From the cell containing the given text, extract its center point as (x, y) coordinate. 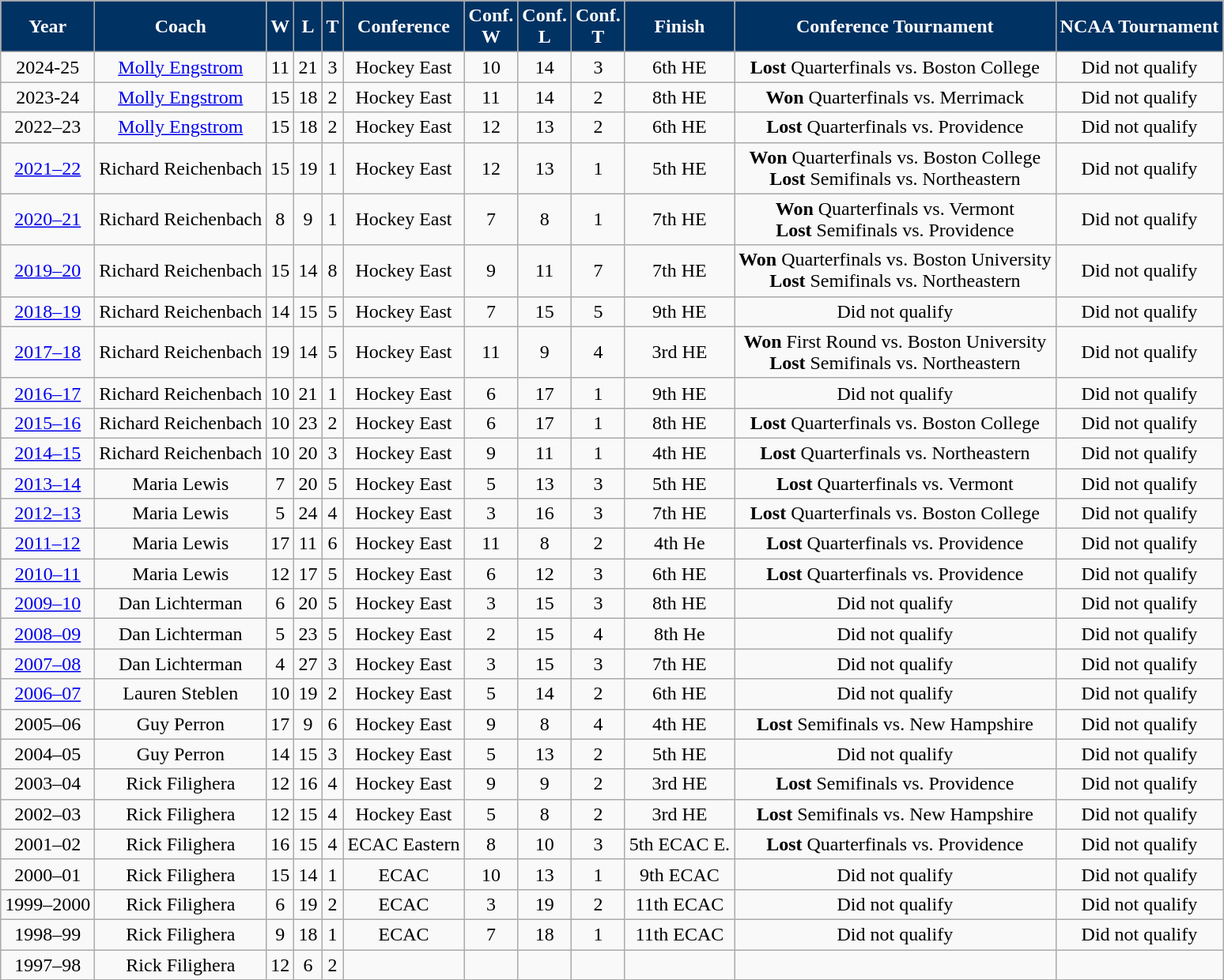
T (332, 27)
9th ECAC (679, 874)
Won Quarterfinals vs. Boston University Lost Semifinals vs. Northeastern (895, 270)
2024-25 (47, 67)
2000–01 (47, 874)
2011–12 (47, 544)
2010–11 (47, 574)
2020–21 (47, 220)
L (308, 27)
2013–14 (47, 483)
2005–06 (47, 724)
1998–99 (47, 934)
1997–98 (47, 965)
Lost Semifinals vs. Providence (895, 784)
2023-24 (47, 97)
2019–20 (47, 270)
Conference Tournament (895, 27)
Conf. T (599, 27)
Year (47, 27)
2016–17 (47, 393)
2022–23 (47, 127)
2018–19 (47, 311)
2017–18 (47, 352)
Won Quarterfinals vs. Merrimack (895, 97)
4th He (679, 544)
NCAA Tournament (1139, 27)
2008–09 (47, 634)
27 (308, 664)
Won Quarterfinals vs. Vermont Lost Semifinals vs. Providence (895, 220)
Won First Round vs. Boston University Lost Semifinals vs. Northeastern (895, 352)
Lost Quarterfinals vs. Vermont (895, 483)
2009–10 (47, 604)
Conference (403, 27)
5th ECAC E. (679, 844)
8th He (679, 634)
Lauren Steblen (180, 694)
Coach (180, 27)
2012–13 (47, 514)
W (280, 27)
Conf. L (545, 27)
2021–22 (47, 168)
2015–16 (47, 423)
2007–08 (47, 664)
Conf. W (491, 27)
Lost Quarterfinals vs. Northeastern (895, 453)
2006–07 (47, 694)
Won Quarterfinals vs. Boston College Lost Semifinals vs. Northeastern (895, 168)
Finish (679, 27)
2014–15 (47, 453)
ECAC Eastern (403, 844)
24 (308, 514)
1999–2000 (47, 904)
2003–04 (47, 784)
2002–03 (47, 814)
2004–05 (47, 754)
2001–02 (47, 844)
